From the cell containing the given text, extract its center point as [x, y] coordinate. 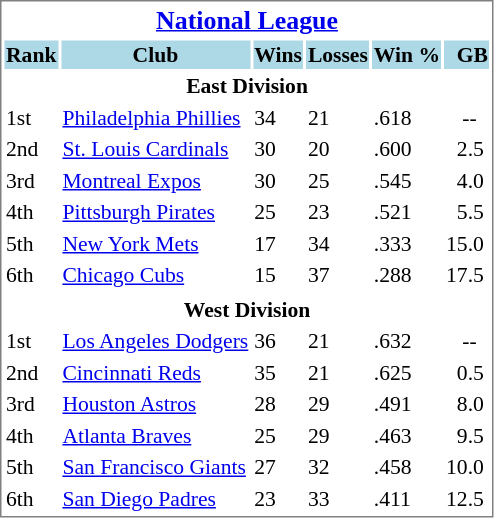
.625 [406, 372]
.458 [406, 467]
.545 [406, 180]
New York Mets [156, 244]
St. Louis Cardinals [156, 149]
37 [338, 275]
.288 [406, 275]
9.5 [468, 436]
.463 [406, 436]
.411 [406, 498]
5.5 [468, 212]
20 [338, 149]
Chicago Cubs [156, 275]
GB [468, 54]
National League [246, 20]
Los Angeles Dodgers [156, 341]
0.5 [468, 372]
12.5 [468, 498]
10.0 [468, 467]
.333 [406, 244]
San Diego Padres [156, 498]
36 [278, 341]
32 [338, 467]
35 [278, 372]
.491 [406, 404]
4.0 [468, 180]
Cincinnati Reds [156, 372]
Wins [278, 54]
.521 [406, 212]
17 [278, 244]
Club [156, 54]
.600 [406, 149]
15.0 [468, 244]
East Division [246, 86]
Atlanta Braves [156, 436]
2.5 [468, 149]
27 [278, 467]
15 [278, 275]
San Francisco Giants [156, 467]
33 [338, 498]
Houston Astros [156, 404]
Losses [338, 54]
.618 [406, 118]
8.0 [468, 404]
Philadelphia Phillies [156, 118]
Win % [406, 54]
.632 [406, 341]
Rank [30, 54]
West Division [246, 310]
28 [278, 404]
Montreal Expos [156, 180]
17.5 [468, 275]
Pittsburgh Pirates [156, 212]
